Extract the [x, y] coordinate from the center of the cell holding the provided text.  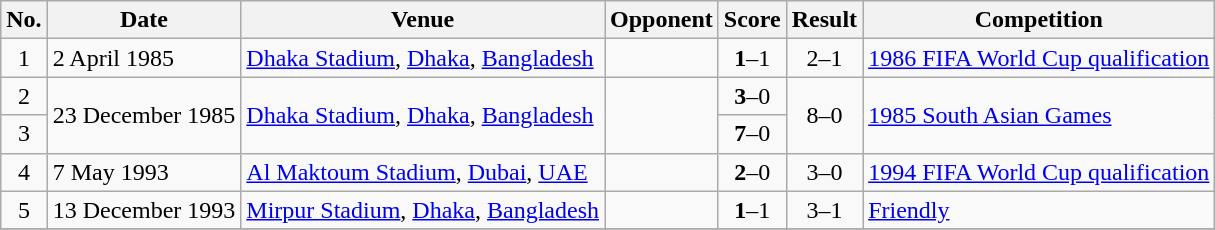
2–0 [752, 172]
Result [824, 20]
2–1 [824, 58]
13 December 1993 [144, 210]
1 [24, 58]
7 May 1993 [144, 172]
Date [144, 20]
Opponent [662, 20]
Mirpur Stadium, Dhaka, Bangladesh [423, 210]
4 [24, 172]
No. [24, 20]
Competition [1039, 20]
3–1 [824, 210]
23 December 1985 [144, 115]
8–0 [824, 115]
Friendly [1039, 210]
1994 FIFA World Cup qualification [1039, 172]
1985 South Asian Games [1039, 115]
Venue [423, 20]
5 [24, 210]
7–0 [752, 134]
Al Maktoum Stadium, Dubai, UAE [423, 172]
1986 FIFA World Cup qualification [1039, 58]
2 April 1985 [144, 58]
3 [24, 134]
2 [24, 96]
Score [752, 20]
